Identify which cell holds the provided text, then report its [X, Y] central coordinate. 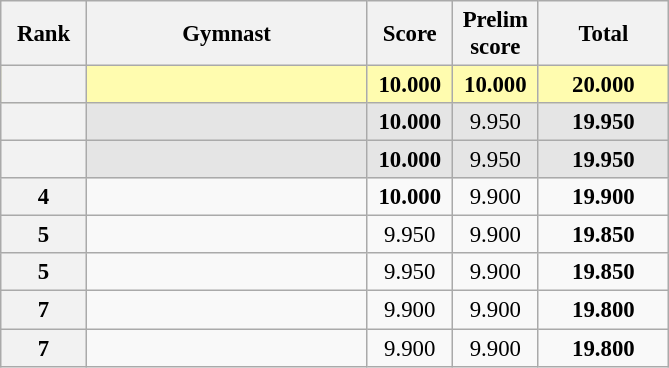
19.900 [604, 197]
4 [44, 197]
Prelim score [496, 34]
Total [604, 34]
Rank [44, 34]
Score [410, 34]
20.000 [604, 85]
Gymnast [226, 34]
